Provide the [X, Y] coordinate of the cell's center where the given text is located.  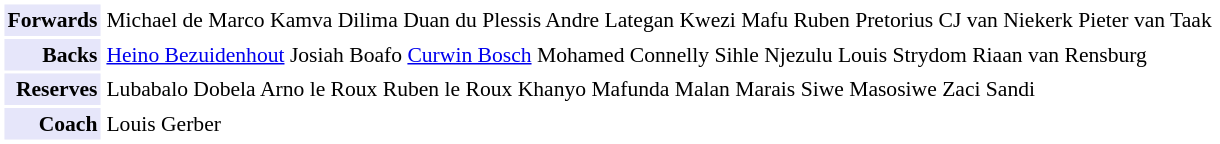
Coach [52, 124]
Forwards [52, 20]
Heino Bezuidenhout Josiah Boafo Curwin Bosch Mohamed Connelly Sihle Njezulu Louis Strydom Riaan van Rensburg [658, 55]
Reserves [52, 90]
Louis Gerber [658, 124]
Lubabalo Dobela Arno le Roux Ruben le Roux Khanyo Mafunda Malan Marais Siwe Masosiwe Zaci Sandi [658, 90]
Michael de Marco Kamva Dilima Duan du Plessis Andre Lategan Kwezi Mafu Ruben Pretorius CJ van Niekerk Pieter van Taak [658, 20]
Backs [52, 55]
